Extract the (x, y) coordinate from the center of the cell holding the provided text.  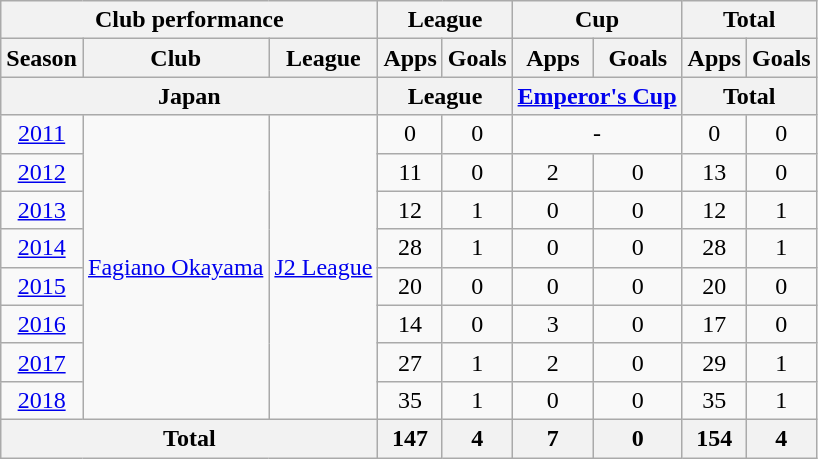
11 (410, 172)
2012 (42, 172)
Season (42, 58)
14 (410, 324)
2013 (42, 210)
13 (714, 172)
Club performance (190, 20)
154 (714, 438)
Japan (190, 96)
J2 League (324, 267)
2011 (42, 134)
2016 (42, 324)
2018 (42, 400)
Club (175, 58)
Cup (597, 20)
147 (410, 438)
2017 (42, 362)
7 (553, 438)
17 (714, 324)
- (597, 134)
27 (410, 362)
29 (714, 362)
Fagiano Okayama (175, 267)
2014 (42, 248)
2015 (42, 286)
Emperor's Cup (597, 96)
3 (553, 324)
